Search for the cell housing the specified text and yield its (X, Y) center coordinate. 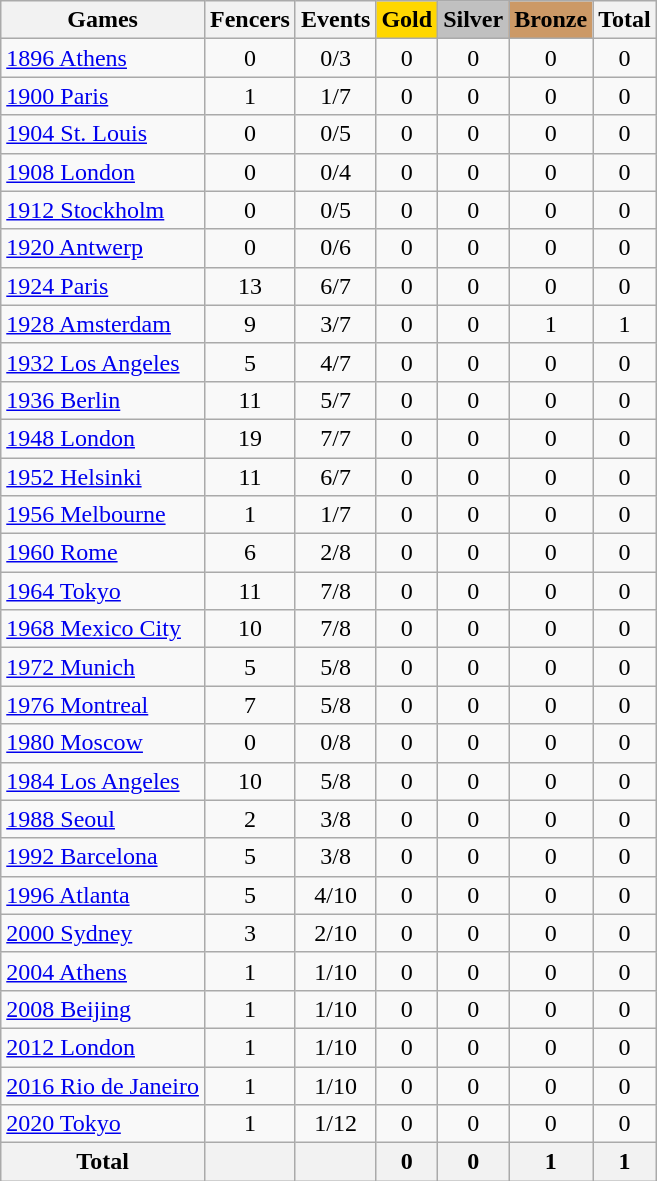
1900 Paris (103, 96)
3 (250, 933)
1968 Mexico City (103, 629)
19 (250, 438)
0/3 (335, 58)
0/8 (335, 743)
1912 Stockholm (103, 210)
1960 Rome (103, 553)
2020 Tokyo (103, 1124)
1988 Seoul (103, 819)
Gold (407, 20)
1896 Athens (103, 58)
1980 Moscow (103, 743)
1932 Los Angeles (103, 362)
4/10 (335, 895)
6 (250, 553)
1924 Paris (103, 286)
2/10 (335, 933)
1948 London (103, 438)
1964 Tokyo (103, 591)
13 (250, 286)
1904 St. Louis (103, 134)
2/8 (335, 553)
2 (250, 819)
1956 Melbourne (103, 515)
Fencers (250, 20)
2004 Athens (103, 971)
1972 Munich (103, 667)
1936 Berlin (103, 400)
9 (250, 324)
Events (335, 20)
1952 Helsinki (103, 477)
Bronze (551, 20)
2008 Beijing (103, 1009)
Games (103, 20)
2016 Rio de Janeiro (103, 1085)
7 (250, 705)
1908 London (103, 172)
Silver (474, 20)
2012 London (103, 1047)
1984 Los Angeles (103, 781)
7/7 (335, 438)
5/7 (335, 400)
1976 Montreal (103, 705)
3/7 (335, 324)
1920 Antwerp (103, 248)
4/7 (335, 362)
1928 Amsterdam (103, 324)
0/6 (335, 248)
2000 Sydney (103, 933)
1996 Atlanta (103, 895)
1992 Barcelona (103, 857)
1/12 (335, 1124)
0/4 (335, 172)
